From the cell containing the given text, extract its center point as (X, Y) coordinate. 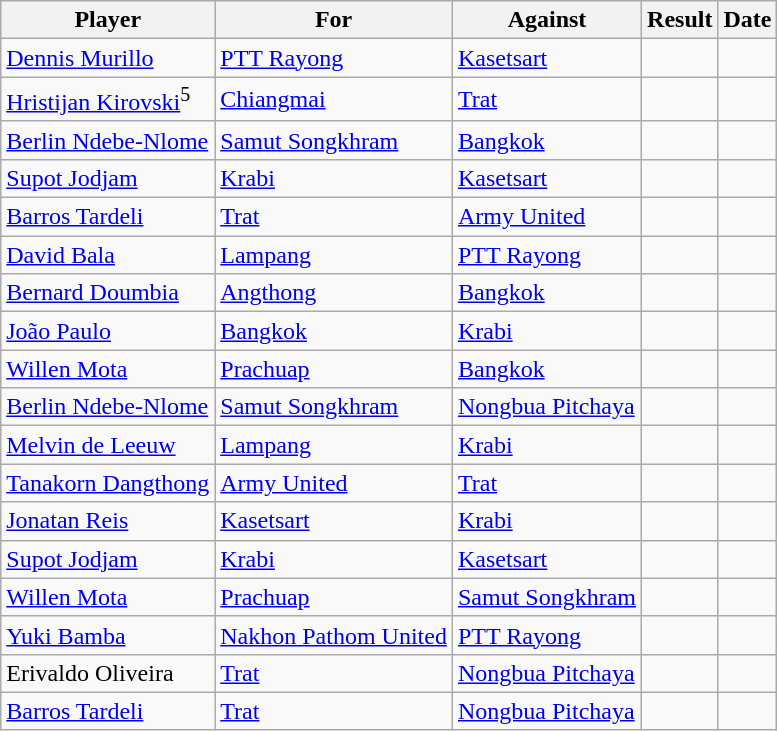
David Bala (108, 255)
For (334, 20)
Bernard Doumbia (108, 293)
João Paulo (108, 331)
Erivaldo Oliveira (108, 673)
Melvin de Leeuw (108, 445)
Date (748, 20)
Against (546, 20)
Tanakorn Dangthong (108, 483)
Nakhon Pathom United (334, 635)
Player (108, 20)
Chiangmai (334, 100)
Angthong (334, 293)
Dennis Murillo (108, 58)
Hristijan Kirovski5 (108, 100)
Yuki Bamba (108, 635)
Jonatan Reis (108, 521)
Result (680, 20)
